Determine the (X, Y) coordinate at the center of the cell enclosing the given text.  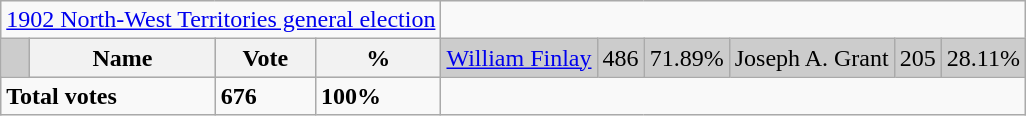
71.89% (686, 58)
1902 North-West Territories general election (221, 20)
William Finlay (519, 58)
Total votes (108, 96)
205 (918, 58)
676 (265, 96)
28.11% (983, 58)
100% (378, 96)
Vote (265, 58)
Name (123, 58)
% (378, 58)
486 (620, 58)
Joseph A. Grant (812, 58)
